Identify which cell holds the provided text, then report its (x, y) central coordinate. 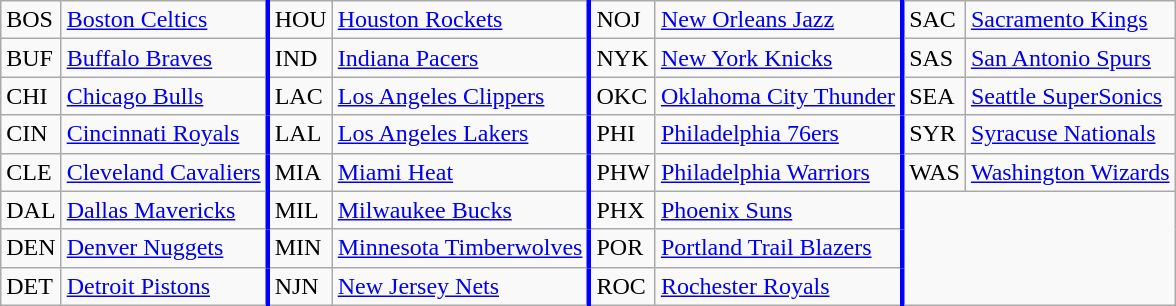
CLE (31, 172)
Minnesota Timberwolves (460, 248)
New York Knicks (778, 58)
Houston Rockets (460, 20)
BUF (31, 58)
LAC (300, 96)
Miami Heat (460, 172)
Philadelphia 76ers (778, 134)
Denver Nuggets (164, 248)
DEN (31, 248)
Los Angeles Lakers (460, 134)
Washington Wizards (1070, 172)
Chicago Bulls (164, 96)
NJN (300, 286)
WAS (934, 172)
Dallas Mavericks (164, 210)
Syracuse Nationals (1070, 134)
HOU (300, 20)
DAL (31, 210)
SAS (934, 58)
OKC (622, 96)
IND (300, 58)
Oklahoma City Thunder (778, 96)
MIA (300, 172)
Milwaukee Bucks (460, 210)
NOJ (622, 20)
Los Angeles Clippers (460, 96)
POR (622, 248)
Cincinnati Royals (164, 134)
Detroit Pistons (164, 286)
LAL (300, 134)
BOS (31, 20)
New Jersey Nets (460, 286)
PHI (622, 134)
MIN (300, 248)
Rochester Royals (778, 286)
ROC (622, 286)
Cleveland Cavaliers (164, 172)
Sacramento Kings (1070, 20)
Buffalo Braves (164, 58)
CHI (31, 96)
SEA (934, 96)
CIN (31, 134)
New Orleans Jazz (778, 20)
PHW (622, 172)
Boston Celtics (164, 20)
DET (31, 286)
San Antonio Spurs (1070, 58)
Indiana Pacers (460, 58)
MIL (300, 210)
Portland Trail Blazers (778, 248)
SAC (934, 20)
Seattle SuperSonics (1070, 96)
NYK (622, 58)
PHX (622, 210)
Phoenix Suns (778, 210)
SYR (934, 134)
Philadelphia Warriors (778, 172)
